For the text-containing cell, return its midpoint in (X, Y) coordinate format. 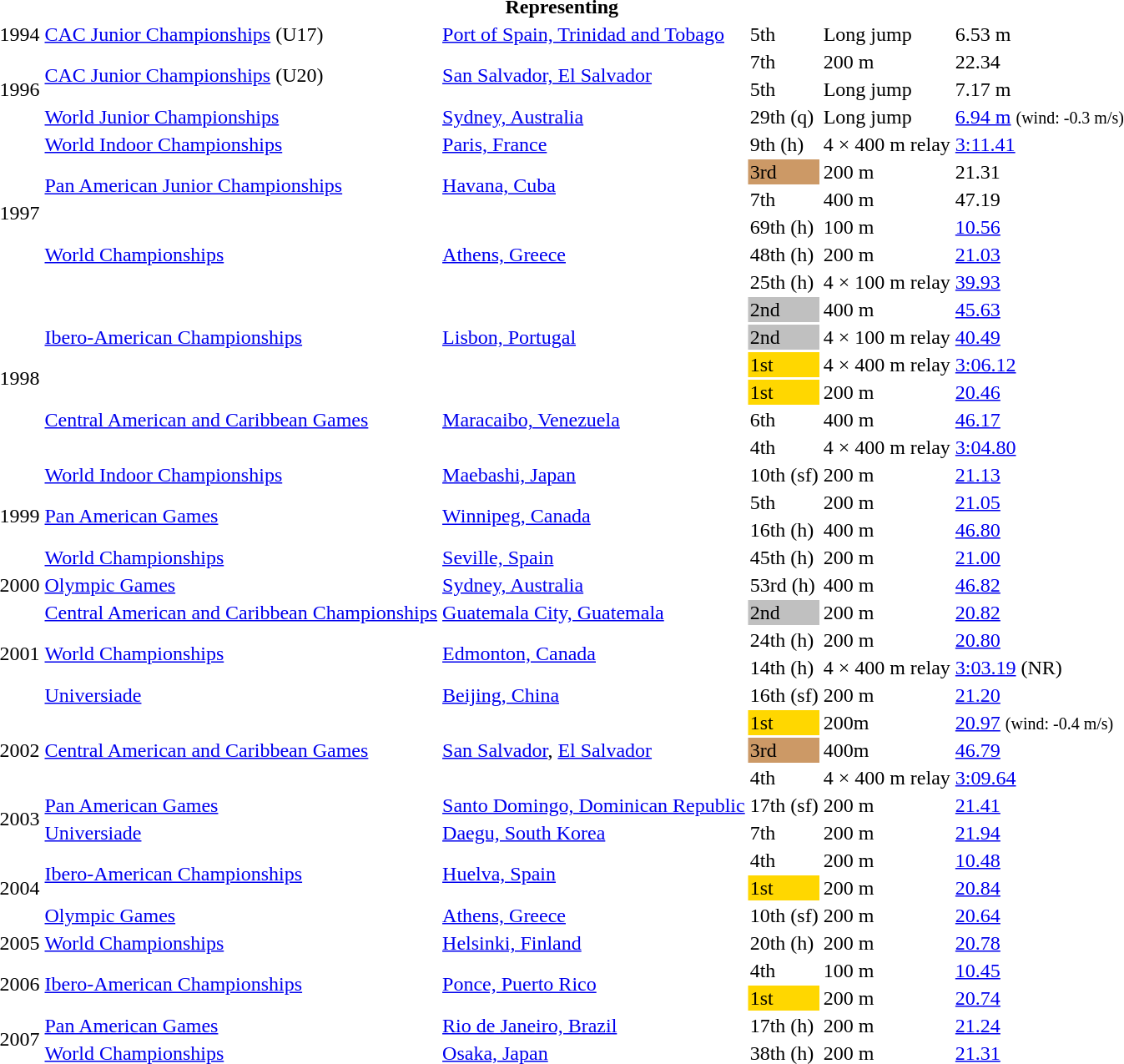
Maracaibo, Venezuela (594, 420)
Huelva, Spain (594, 875)
16th (sf) (784, 695)
29th (q) (784, 117)
24th (h) (784, 640)
Central American and Caribbean Championships (241, 613)
14th (h) (784, 668)
200m (886, 723)
45th (h) (784, 557)
Guatemala City, Guatemala (594, 613)
Helsinki, Finland (594, 943)
Seville, Spain (594, 557)
Santo Domingo, Dominican Republic (594, 805)
Havana, Cuba (594, 185)
69th (h) (784, 227)
Port of Spain, Trinidad and Tobago (594, 34)
Lisbon, Portugal (594, 337)
17th (h) (784, 1026)
Pan American Junior Championships (241, 185)
Edmonton, Canada (594, 654)
Ponce, Puerto Rico (594, 985)
Rio de Janeiro, Brazil (594, 1026)
53rd (h) (784, 585)
World Junior Championships (241, 117)
400m (886, 750)
CAC Junior Championships (U20) (241, 75)
Daegu, South Korea (594, 833)
17th (sf) (784, 805)
48th (h) (784, 255)
6th (784, 420)
Winnipeg, Canada (594, 516)
16th (h) (784, 530)
CAC Junior Championships (U17) (241, 34)
Maebashi, Japan (594, 475)
20th (h) (784, 943)
9th (h) (784, 144)
25th (h) (784, 282)
Beijing, China (594, 695)
Paris, France (594, 144)
